Search for the cell housing the specified text and yield its (X, Y) center coordinate. 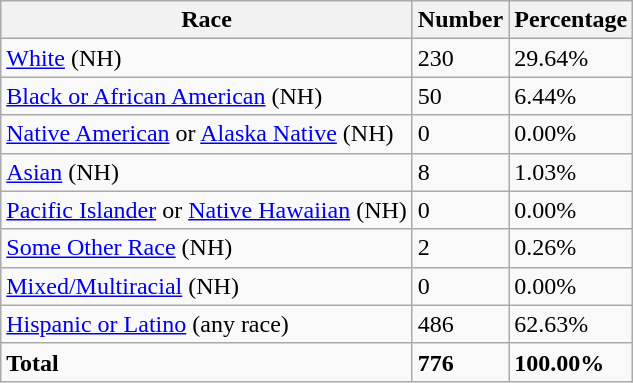
486 (460, 324)
50 (460, 96)
Hispanic or Latino (any race) (207, 324)
Black or African American (NH) (207, 96)
Number (460, 20)
Native American or Alaska Native (NH) (207, 134)
62.63% (571, 324)
Total (207, 362)
Percentage (571, 20)
1.03% (571, 172)
Mixed/Multiracial (NH) (207, 286)
8 (460, 172)
Pacific Islander or Native Hawaiian (NH) (207, 210)
6.44% (571, 96)
Some Other Race (NH) (207, 248)
White (NH) (207, 58)
29.64% (571, 58)
Asian (NH) (207, 172)
230 (460, 58)
Race (207, 20)
0.26% (571, 248)
2 (460, 248)
100.00% (571, 362)
776 (460, 362)
